Pinpoint the cell where the given text exists, returning its [x, y] midpoint coordinate. 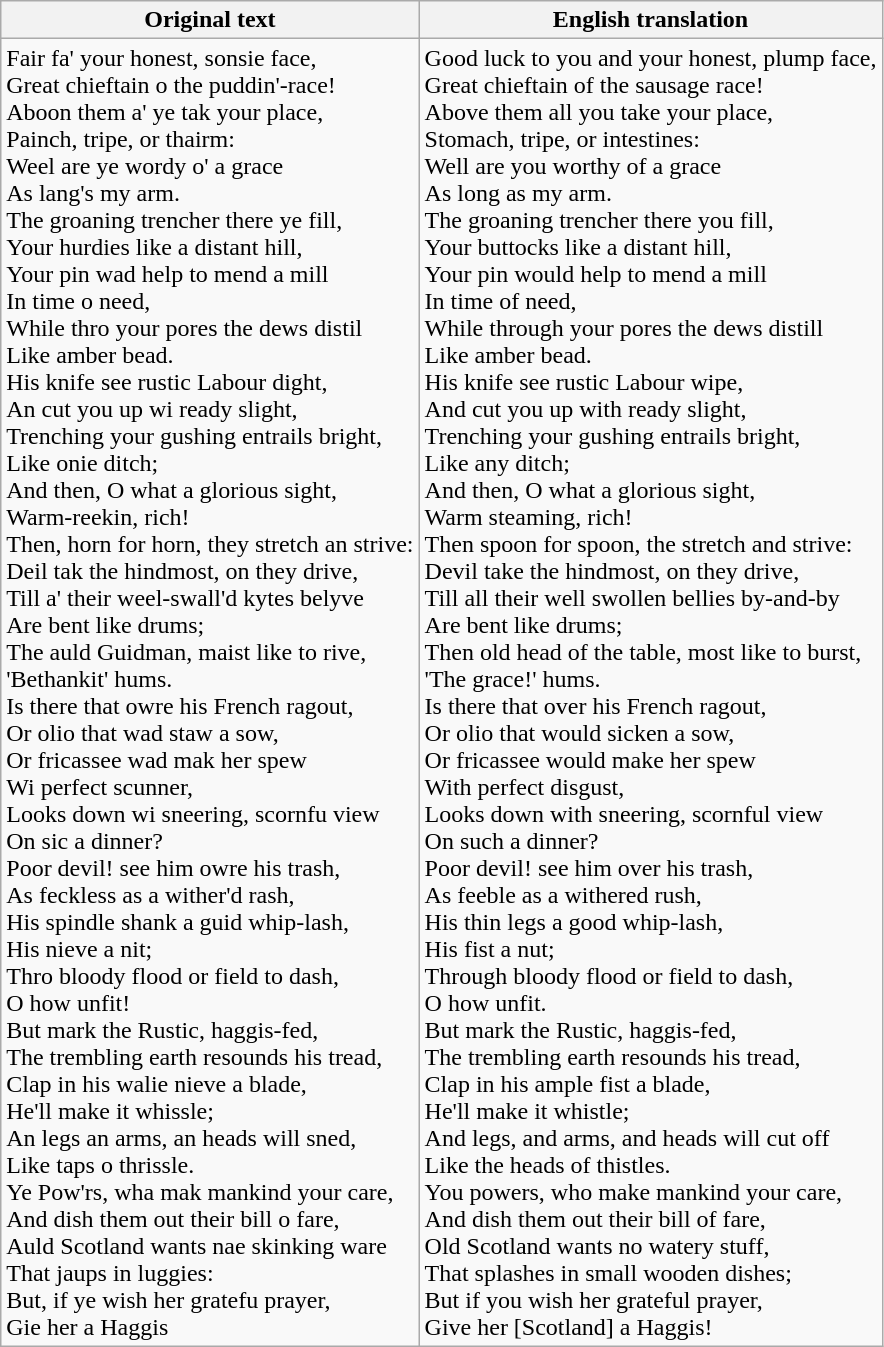
Original text [210, 20]
English translation [650, 20]
